Locate the cell with the specified text and output its [x, y] center coordinate. 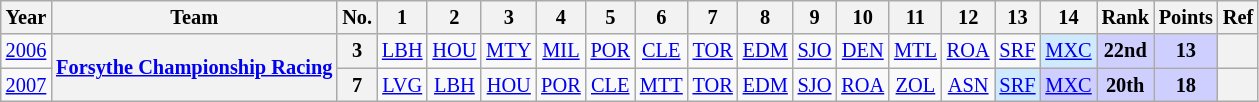
MTY [508, 51]
2006 [26, 51]
1 [402, 17]
ASN [968, 85]
9 [815, 17]
5 [610, 17]
MTL [916, 51]
MTT [662, 85]
Forsythe Championship Racing [194, 68]
11 [916, 17]
10 [862, 17]
MIL [560, 51]
Rank [1126, 17]
4 [560, 17]
2007 [26, 85]
ZOL [916, 85]
Ref [1238, 17]
Team [194, 17]
20th [1126, 85]
DEN [862, 51]
2 [454, 17]
18 [1186, 85]
8 [766, 17]
Points [1186, 17]
14 [1068, 17]
22nd [1126, 51]
LVG [402, 85]
No. [357, 17]
6 [662, 17]
Year [26, 17]
12 [968, 17]
